Search for the cell housing the specified text and yield its [X, Y] center coordinate. 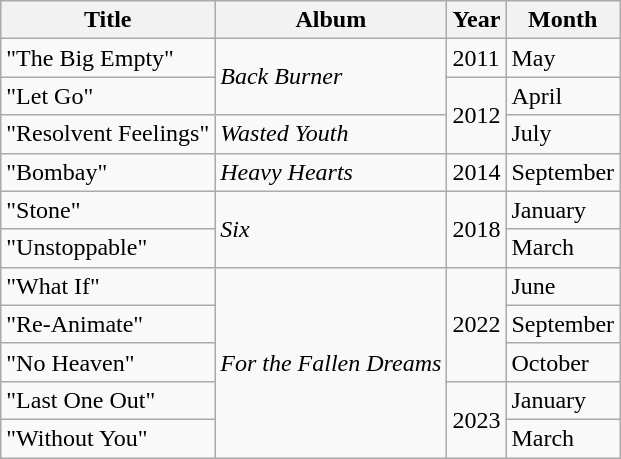
Album [331, 20]
Year [476, 20]
"Without You" [108, 438]
"Resolvent Feelings" [108, 134]
2023 [476, 419]
"Bombay" [108, 172]
Heavy Hearts [331, 172]
2018 [476, 229]
May [563, 58]
Six [331, 229]
Back Burner [331, 77]
"Re-Animate" [108, 324]
Wasted Youth [331, 134]
"What If" [108, 286]
2022 [476, 324]
2011 [476, 58]
2012 [476, 115]
"Stone" [108, 210]
June [563, 286]
July [563, 134]
October [563, 362]
Month [563, 20]
2014 [476, 172]
"The Big Empty" [108, 58]
"No Heaven" [108, 362]
"Let Go" [108, 96]
For the Fallen Dreams [331, 362]
"Last One Out" [108, 400]
Title [108, 20]
"Unstoppable" [108, 248]
April [563, 96]
